Detect which cell encompasses the target text, then output its [x, y] center coordinate. 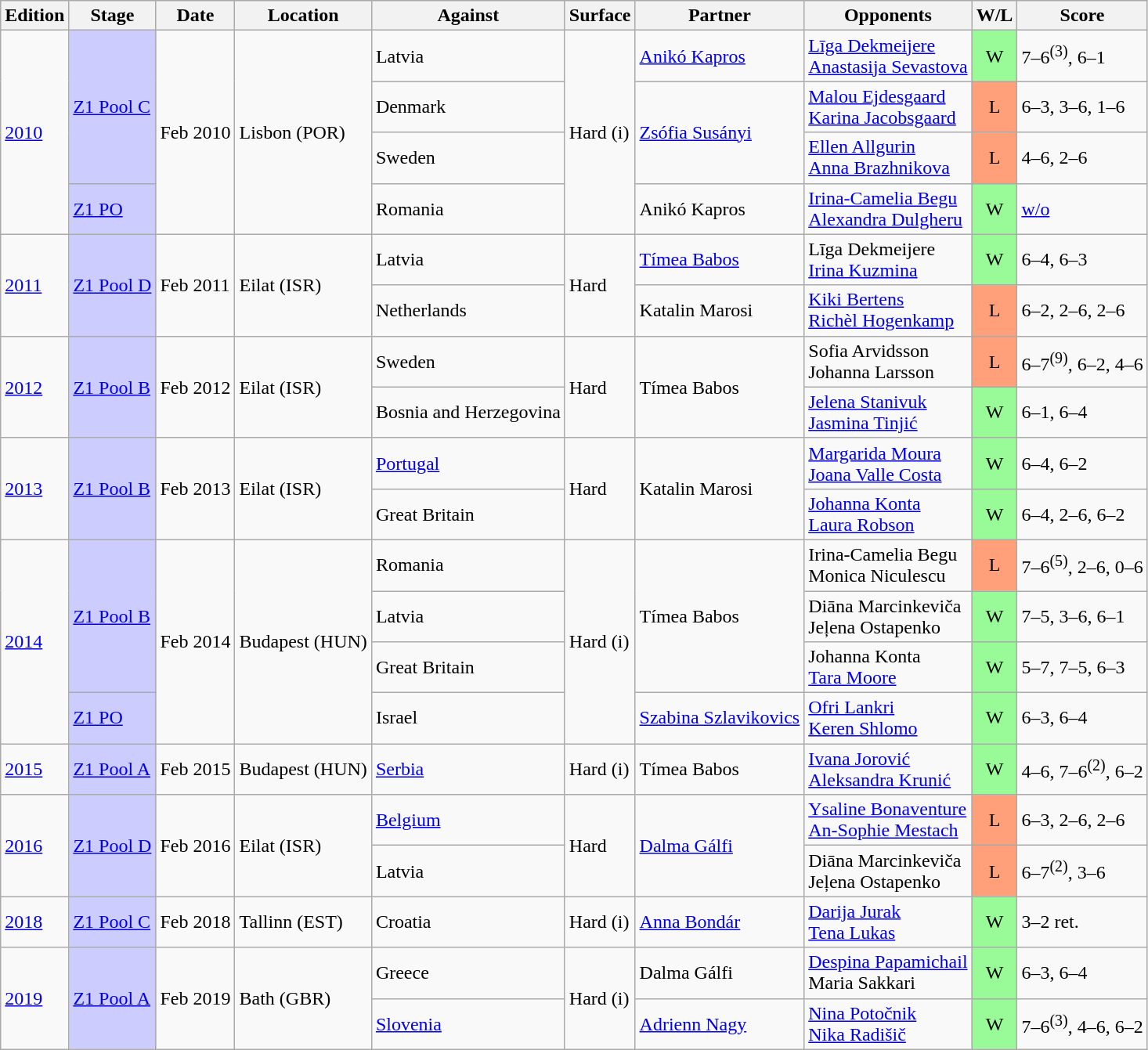
2018 [34, 922]
Greece [468, 972]
2014 [34, 641]
Portugal [468, 464]
Zsófia Susányi [720, 132]
2012 [34, 387]
6–3, 2–6, 2–6 [1082, 821]
Feb 2012 [196, 387]
Denmark [468, 106]
Irina-Camelia Begu Monica Niculescu [888, 565]
Surface [600, 16]
Slovenia [468, 1024]
Edition [34, 16]
Feb 2010 [196, 132]
Netherlands [468, 310]
Sofia Arvidsson Johanna Larsson [888, 362]
W/L [995, 16]
Partner [720, 16]
Ysaline Bonaventure An-Sophie Mestach [888, 821]
Irina-Camelia Begu Alexandra Dulgheru [888, 208]
Feb 2014 [196, 641]
6–3, 3–6, 1–6 [1082, 106]
Adrienn Nagy [720, 1024]
Israel [468, 719]
Croatia [468, 922]
2016 [34, 846]
Feb 2011 [196, 285]
2011 [34, 285]
6–7(2), 3–6 [1082, 871]
Stage [113, 16]
Serbia [468, 769]
7–6(3), 4–6, 6–2 [1082, 1024]
2013 [34, 489]
6–1, 6–4 [1082, 412]
Līga Dekmeijere Anastasija Sevastova [888, 56]
2019 [34, 998]
2015 [34, 769]
Nina Potočnik Nika Radišič [888, 1024]
Location [303, 16]
2010 [34, 132]
Against [468, 16]
Szabina Szlavikovics [720, 719]
7–6(5), 2–6, 0–6 [1082, 565]
Score [1082, 16]
Jelena Stanivuk Jasmina Tinjić [888, 412]
Darija Jurak Tena Lukas [888, 922]
Bath (GBR) [303, 998]
7–5, 3–6, 6–1 [1082, 615]
5–7, 7–5, 6–3 [1082, 667]
Ivana Jorović Aleksandra Krunić [888, 769]
6–4, 2–6, 6–2 [1082, 514]
w/o [1082, 208]
Lisbon (POR) [303, 132]
6–4, 6–2 [1082, 464]
Feb 2013 [196, 489]
Ellen Allgurin Anna Brazhnikova [888, 158]
Johanna Konta Laura Robson [888, 514]
Opponents [888, 16]
Malou Ejdesgaard Karina Jacobsgaard [888, 106]
Kiki Bertens Richèl Hogenkamp [888, 310]
Bosnia and Herzegovina [468, 412]
Despina Papamichail Maria Sakkari [888, 972]
Anna Bondár [720, 922]
Johanna Konta Tara Moore [888, 667]
Belgium [468, 821]
Feb 2018 [196, 922]
Feb 2016 [196, 846]
Ofri Lankri Keren Shlomo [888, 719]
Feb 2019 [196, 998]
Līga Dekmeijere Irina Kuzmina [888, 260]
Date [196, 16]
Feb 2015 [196, 769]
4–6, 7–6(2), 6–2 [1082, 769]
3–2 ret. [1082, 922]
6–7(9), 6–2, 4–6 [1082, 362]
Margarida Moura Joana Valle Costa [888, 464]
6–4, 6–3 [1082, 260]
6–2, 2–6, 2–6 [1082, 310]
7–6(3), 6–1 [1082, 56]
Tallinn (EST) [303, 922]
4–6, 2–6 [1082, 158]
